Identify which cell holds the provided text, then report its [X, Y] central coordinate. 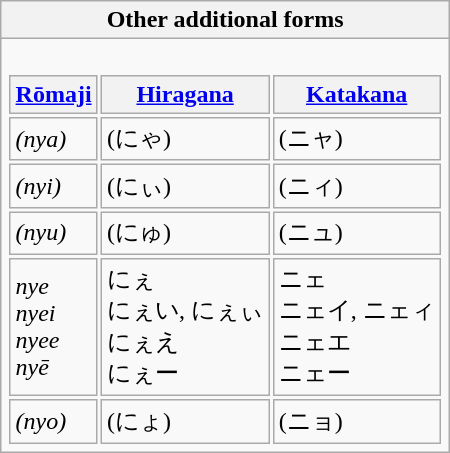
(nyo) [54, 422]
(にぃ) [186, 186]
(nyu) [54, 233]
Hiragana [186, 94]
(ニャ) [356, 139]
Rōmaji Hiragana Katakana (nya) (にゃ) (ニャ) (nyi) (にぃ) (ニィ) (nyu) (にゅ) (ニュ) nyenyeinyeenyē にぇにぇい, にぇぃにぇえにぇー ニェニェイ, ニェィニェエニェー (nyo) (にょ) (ニョ) [226, 246]
(nyi) [54, 186]
(nya) [54, 139]
(ニィ) [356, 186]
にぇにぇい, にぇぃにぇえにぇー [186, 328]
Other additional forms [226, 20]
nyenyeinyeenyē [54, 328]
Katakana [356, 94]
Rōmaji [54, 94]
(ニョ) [356, 422]
(にょ) [186, 422]
ニェニェイ, ニェィニェエニェー [356, 328]
(にゃ) [186, 139]
(ニュ) [356, 233]
(にゅ) [186, 233]
